Scan for the cell matching the given text and deliver its (x, y) coordinate at center. 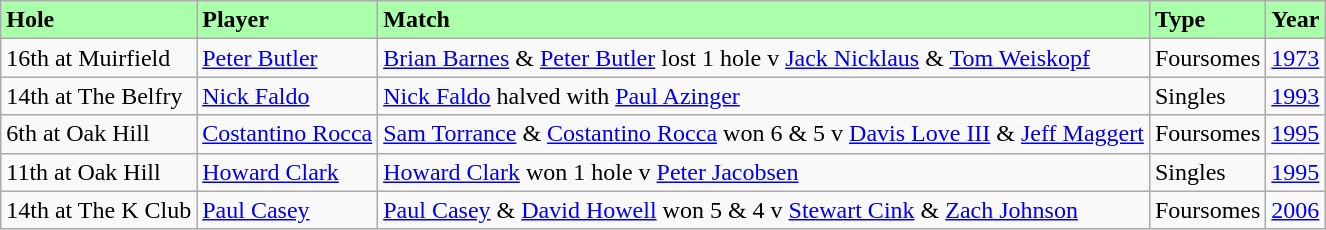
6th at Oak Hill (99, 134)
Nick Faldo (288, 96)
2006 (1296, 210)
14th at The K Club (99, 210)
11th at Oak Hill (99, 172)
Hole (99, 20)
1973 (1296, 58)
Nick Faldo halved with Paul Azinger (764, 96)
Peter Butler (288, 58)
Type (1207, 20)
Paul Casey & David Howell won 5 & 4 v Stewart Cink & Zach Johnson (764, 210)
Paul Casey (288, 210)
Howard Clark (288, 172)
14th at The Belfry (99, 96)
Costantino Rocca (288, 134)
1993 (1296, 96)
Sam Torrance & Costantino Rocca won 6 & 5 v Davis Love III & Jeff Maggert (764, 134)
Howard Clark won 1 hole v Peter Jacobsen (764, 172)
Year (1296, 20)
Player (288, 20)
Match (764, 20)
Brian Barnes & Peter Butler lost 1 hole v Jack Nicklaus & Tom Weiskopf (764, 58)
16th at Muirfield (99, 58)
